Capture the cell that displays the provided text and extract its (X, Y) central coordinate. 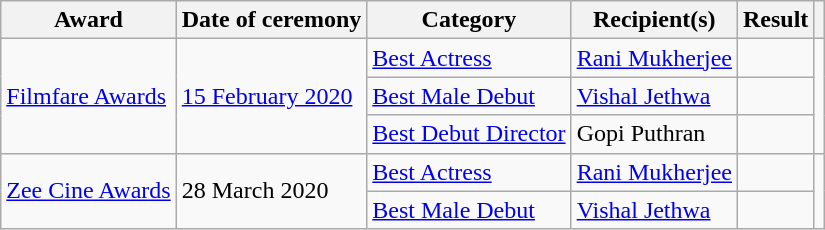
28 March 2020 (272, 191)
Category (469, 20)
Date of ceremony (272, 20)
15 February 2020 (272, 96)
Filmfare Awards (88, 96)
Gopi Puthran (654, 134)
Recipient(s) (654, 20)
Best Debut Director (469, 134)
Award (88, 20)
Result (775, 20)
Zee Cine Awards (88, 191)
